Determine the (X, Y) coordinate at the center of the cell enclosing the given text.  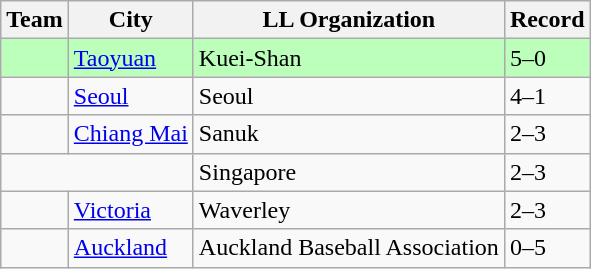
LL Organization (348, 20)
0–5 (547, 248)
Team (35, 20)
Auckland Baseball Association (348, 248)
Kuei-Shan (348, 58)
Singapore (348, 172)
Taoyuan (130, 58)
5–0 (547, 58)
Chiang Mai (130, 134)
Waverley (348, 210)
Sanuk (348, 134)
4–1 (547, 96)
Record (547, 20)
Auckland (130, 248)
Victoria (130, 210)
City (130, 20)
